Capture the cell that displays the provided text and extract its [X, Y] central coordinate. 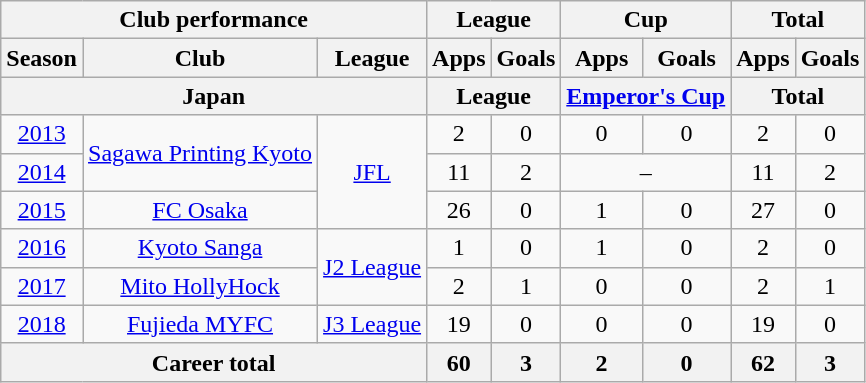
2018 [42, 324]
62 [763, 362]
60 [459, 362]
Emperor's Cup [646, 96]
FC Osaka [200, 210]
Club performance [214, 20]
2013 [42, 134]
Cup [646, 20]
26 [459, 210]
2014 [42, 172]
Club [200, 58]
– [646, 172]
Mito HollyHock [200, 286]
2016 [42, 248]
2017 [42, 286]
Japan [214, 96]
2015 [42, 210]
Kyoto Sanga [200, 248]
J2 League [372, 267]
Season [42, 58]
Fujieda MYFC [200, 324]
Career total [214, 362]
J3 League [372, 324]
Sagawa Printing Kyoto [200, 153]
27 [763, 210]
JFL [372, 172]
